Determine the [X, Y] coordinate at the center of the cell enclosing the given text.  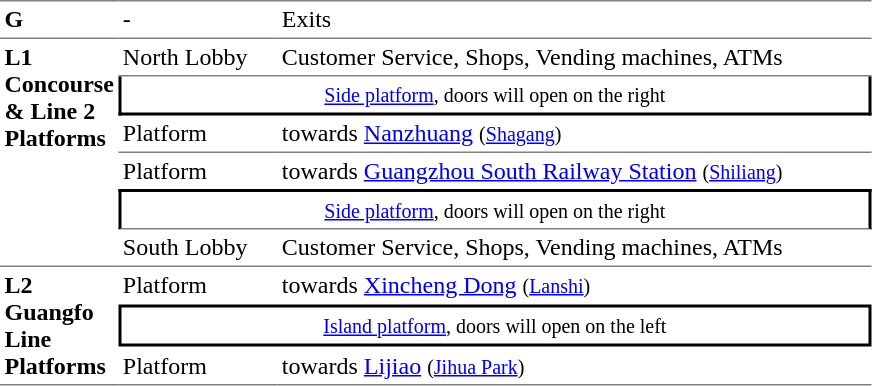
towards Xincheng Dong (Lanshi) [574, 286]
South Lobby [198, 249]
towards Guangzhou South Railway Station (Shiliang) [574, 171]
L2Guangfo Line Platforms [59, 326]
G [59, 19]
Exits [574, 19]
Island platform, doors will open on the left [494, 326]
towards Nanzhuang (Shagang) [574, 135]
North Lobby [198, 58]
- [198, 19]
L1Concourse & Line 2 Platforms [59, 153]
towards Lijiao (Jihua Park) [574, 366]
